Capture the cell that displays the provided text and extract its [X, Y] central coordinate. 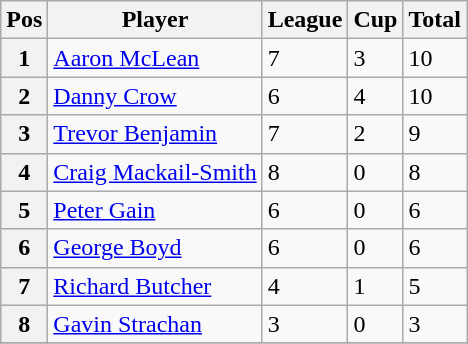
Craig Mackail-Smith [155, 172]
George Boyd [155, 248]
Pos [24, 20]
Total [435, 20]
Peter Gain [155, 210]
Danny Crow [155, 96]
Gavin Strachan [155, 324]
9 [435, 134]
League [305, 20]
Richard Butcher [155, 286]
Player [155, 20]
Trevor Benjamin [155, 134]
Aaron McLean [155, 58]
Cup [376, 20]
